From the cell containing the given text, extract its center point as (x, y) coordinate. 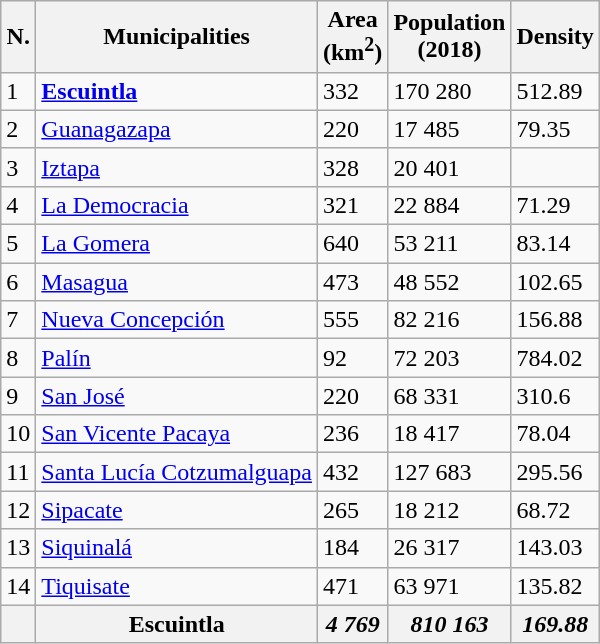
83.14 (555, 244)
48 552 (450, 282)
92 (352, 358)
170 280 (450, 91)
156.88 (555, 320)
20 401 (450, 167)
471 (352, 586)
10 (18, 434)
2 (18, 129)
26 317 (450, 548)
127 683 (450, 472)
Palín (177, 358)
79.35 (555, 129)
Density (555, 37)
18 212 (450, 510)
Siquinalá (177, 548)
12 (18, 510)
17 485 (450, 129)
78.04 (555, 434)
Area(km2) (352, 37)
810 163 (450, 624)
Guanagazapa (177, 129)
San José (177, 396)
432 (352, 472)
6 (18, 282)
Municipalities (177, 37)
1 (18, 91)
11 (18, 472)
4 (18, 205)
135.82 (555, 586)
71.29 (555, 205)
512.89 (555, 91)
La Gomera (177, 244)
Masagua (177, 282)
63 971 (450, 586)
N. (18, 37)
53 211 (450, 244)
9 (18, 396)
Tiquisate (177, 586)
555 (352, 320)
68.72 (555, 510)
184 (352, 548)
8 (18, 358)
102.65 (555, 282)
Iztapa (177, 167)
13 (18, 548)
640 (352, 244)
San Vicente Pacaya (177, 434)
Population(2018) (450, 37)
82 216 (450, 320)
3 (18, 167)
328 (352, 167)
68 331 (450, 396)
7 (18, 320)
72 203 (450, 358)
Santa Lucía Cotzumalguapa (177, 472)
Sipacate (177, 510)
332 (352, 91)
236 (352, 434)
784.02 (555, 358)
14 (18, 586)
473 (352, 282)
265 (352, 510)
18 417 (450, 434)
295.56 (555, 472)
310.6 (555, 396)
5 (18, 244)
4 769 (352, 624)
321 (352, 205)
169.88 (555, 624)
22 884 (450, 205)
La Democracia (177, 205)
143.03 (555, 548)
Nueva Concepción (177, 320)
